Determine the (X, Y) coordinate at the center of the cell enclosing the given text.  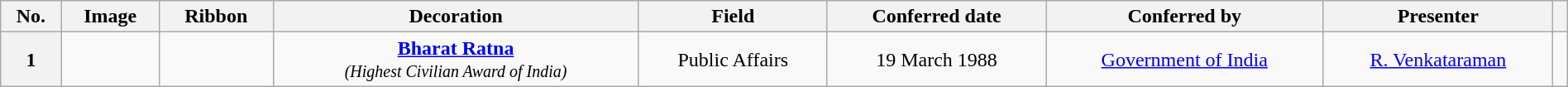
Conferred date (936, 17)
Public Affairs (733, 60)
Field (733, 17)
R. Venkataraman (1438, 60)
19 March 1988 (936, 60)
Bharat Ratna(Highest Civilian Award of India) (456, 60)
1 (31, 60)
Ribbon (217, 17)
No. (31, 17)
Image (110, 17)
Decoration (456, 17)
Conferred by (1184, 17)
Presenter (1438, 17)
Government of India (1184, 60)
